Capture the cell that displays the provided text and extract its [x, y] central coordinate. 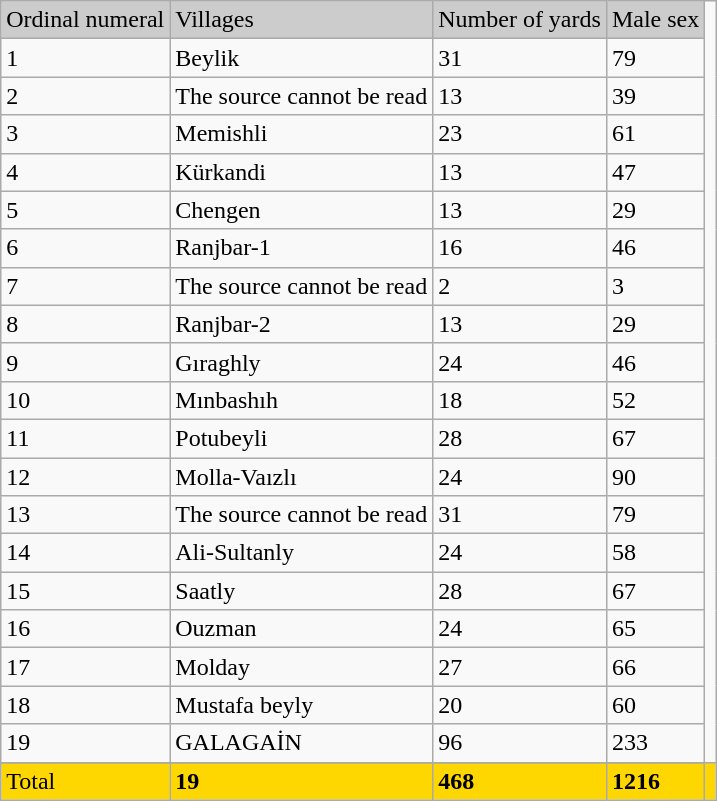
Ranjbar-1 [302, 248]
7 [86, 286]
47 [655, 172]
52 [655, 400]
Saatly [302, 591]
14 [86, 553]
Mınbashıh [302, 400]
Ranjbar-2 [302, 324]
58 [655, 553]
17 [86, 667]
10 [86, 400]
1 [86, 58]
Memishli [302, 134]
Total [86, 781]
Villages [302, 20]
GALAGAİN [302, 743]
Mustafa beyly [302, 705]
Molla-Vaızlı [302, 477]
Ordinal numeral [86, 20]
12 [86, 477]
11 [86, 438]
66 [655, 667]
Ali-Sultanly [302, 553]
5 [86, 210]
Beylik [302, 58]
6 [86, 248]
4 [86, 172]
23 [520, 134]
Molday [302, 667]
Gıraghly [302, 362]
Male sex [655, 20]
Chengen [302, 210]
65 [655, 629]
Potubeyli [302, 438]
20 [520, 705]
Ouzman [302, 629]
61 [655, 134]
15 [86, 591]
90 [655, 477]
Kürkandi [302, 172]
Number of yards [520, 20]
9 [86, 362]
233 [655, 743]
27 [520, 667]
39 [655, 96]
468 [520, 781]
8 [86, 324]
1216 [655, 781]
60 [655, 705]
96 [520, 743]
